From the cell containing the given text, extract its center point as [x, y] coordinate. 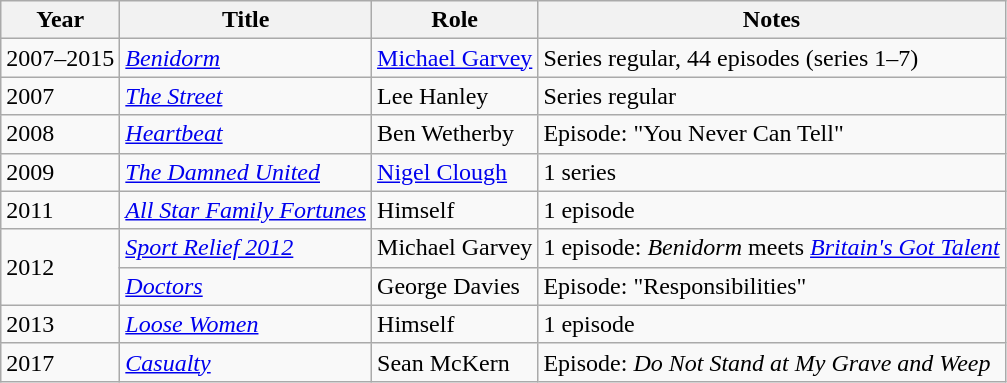
Casualty [246, 362]
Loose Women [246, 324]
2009 [60, 172]
2013 [60, 324]
2007 [60, 96]
2008 [60, 134]
Year [60, 20]
The Street [246, 96]
Episode: "Responsibilities" [772, 286]
Notes [772, 20]
Episode: Do Not Stand at My Grave and Weep [772, 362]
1 series [772, 172]
Sport Relief 2012 [246, 248]
Series regular [772, 96]
Title [246, 20]
Episode: "You Never Can Tell" [772, 134]
Sean McKern [455, 362]
2011 [60, 210]
Ben Wetherby [455, 134]
George Davies [455, 286]
All Star Family Fortunes [246, 210]
2007–2015 [60, 58]
2017 [60, 362]
2012 [60, 267]
Doctors [246, 286]
Benidorm [246, 58]
Heartbeat [246, 134]
Lee Hanley [455, 96]
Series regular, 44 episodes (series 1–7) [772, 58]
Nigel Clough [455, 172]
Role [455, 20]
The Damned United [246, 172]
1 episode: Benidorm meets Britain's Got Talent [772, 248]
